Determine the (X, Y) coordinate at the center of the cell enclosing the given text.  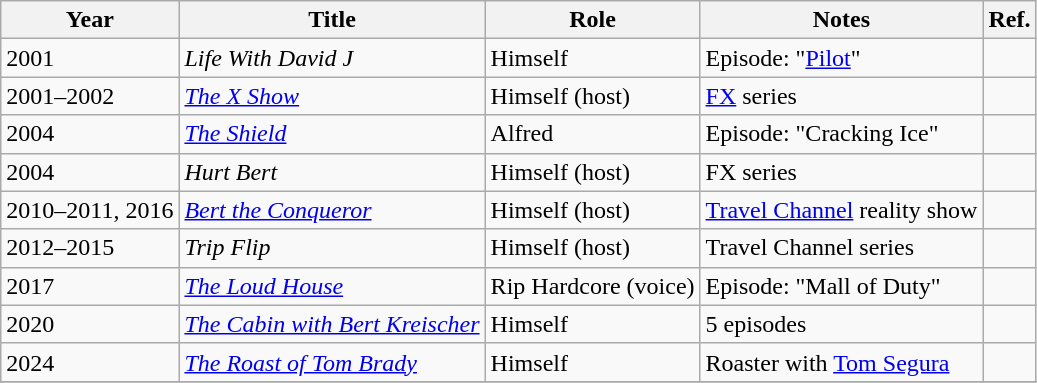
Hurt Bert (332, 172)
2020 (90, 324)
Rip Hardcore (voice) (592, 286)
The Loud House (332, 286)
Notes (842, 20)
2024 (90, 362)
5 episodes (842, 324)
The Roast of Tom Brady (332, 362)
The Cabin with Bert Kreischer (332, 324)
2017 (90, 286)
Ref. (1010, 20)
Title (332, 20)
2012–2015 (90, 248)
Trip Flip (332, 248)
2010–2011, 2016 (90, 210)
2001–2002 (90, 96)
Travel Channel reality show (842, 210)
Life With David J (332, 58)
Roaster with Tom Segura (842, 362)
Travel Channel series (842, 248)
Year (90, 20)
The Shield (332, 134)
Role (592, 20)
Episode: "Cracking Ice" (842, 134)
The X Show (332, 96)
Episode: "Mall of Duty" (842, 286)
Episode: "Pilot" (842, 58)
2001 (90, 58)
Alfred (592, 134)
Bert the Conqueror (332, 210)
